Output the [X, Y] coordinate of the center of the cell containing the given text.  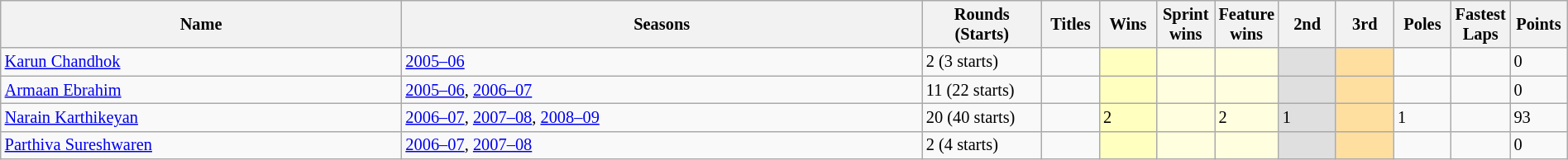
Parthiva Sureshwaren [202, 145]
Karun Chandhok [202, 62]
93 [1539, 117]
2005–06, 2006–07 [662, 90]
Armaan Ebrahim [202, 90]
2006–07, 2007–08 [662, 145]
Name [202, 24]
FastestLaps [1480, 24]
2 (3 starts) [982, 62]
Featurewins [1247, 24]
Seasons [662, 24]
2006–07, 2007–08, 2008–09 [662, 117]
Narain Karthikeyan [202, 117]
20 (40 starts) [982, 117]
3rd [1365, 24]
Wins [1128, 24]
Sprintwins [1186, 24]
2005–06 [662, 62]
2nd [1307, 24]
Points [1539, 24]
11 (22 starts) [982, 90]
Poles [1422, 24]
Titles [1071, 24]
Rounds(Starts) [982, 24]
2 (4 starts) [982, 145]
